Return the (x, y) coordinate for the center point of the cell that contains the specified text.  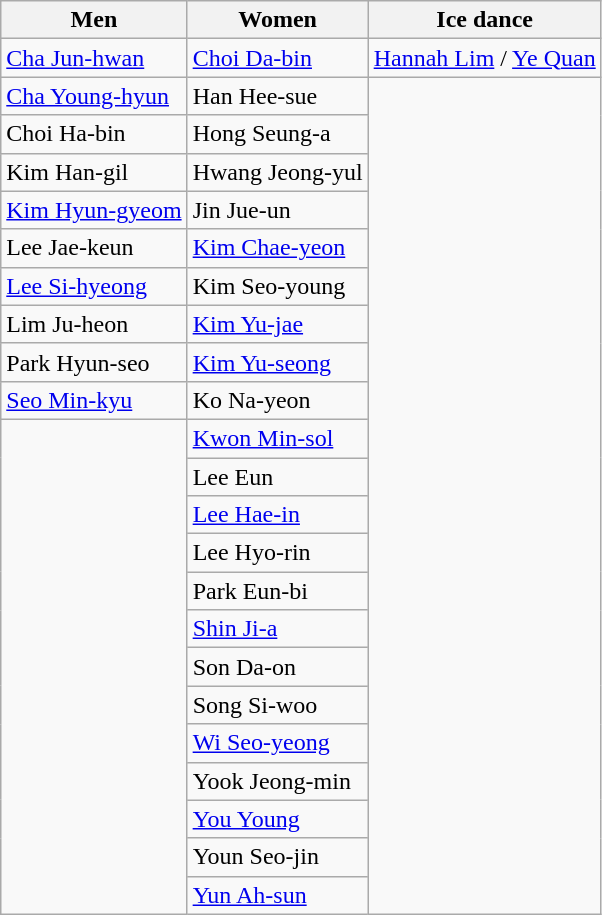
Men (94, 20)
Lee Si-hyeong (94, 286)
Kim Hyun-gyeom (94, 210)
Han Hee-sue (278, 96)
Hannah Lim / Ye Quan (484, 58)
Song Si-woo (278, 705)
Hwang Jeong-yul (278, 172)
Son Da-on (278, 667)
Ko Na-yeon (278, 400)
Yook Jeong-min (278, 781)
Jin Jue-un (278, 210)
Lee Eun (278, 477)
Park Eun-bi (278, 591)
Youn Seo-jin (278, 857)
Lee Hyo-rin (278, 553)
Cha Young-hyun (94, 96)
Cha Jun-hwan (94, 58)
Lee Hae-in (278, 515)
Lee Jae-keun (94, 248)
Wi Seo-yeong (278, 743)
Women (278, 20)
Kim Yu-seong (278, 362)
Kim Seo-young (278, 286)
Kim Chae-yeon (278, 248)
You Young (278, 819)
Seo Min-kyu (94, 400)
Kim Yu-jae (278, 324)
Choi Ha-bin (94, 134)
Park Hyun-seo (94, 362)
Shin Ji-a (278, 629)
Choi Da-bin (278, 58)
Hong Seung-a (278, 134)
Kwon Min-sol (278, 438)
Ice dance (484, 20)
Yun Ah-sun (278, 895)
Lim Ju-heon (94, 324)
Kim Han-gil (94, 172)
